Extract the (x, y) coordinate from the center of the cell holding the provided text.  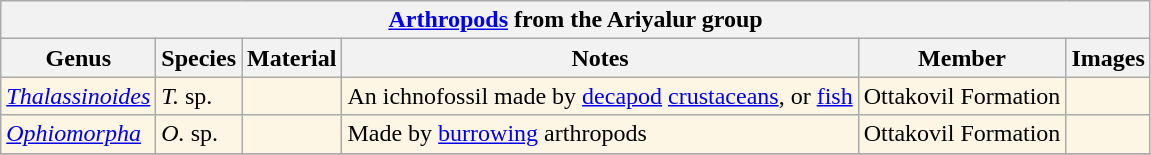
An ichnofossil made by decapod crustaceans, or fish (600, 96)
Arthropods from the Ariyalur group (576, 20)
Images (1108, 58)
Thalassinoides (78, 96)
Species (199, 58)
Ophiomorpha (78, 134)
Member (962, 58)
Notes (600, 58)
T. sp. (199, 96)
Made by burrowing arthropods (600, 134)
Genus (78, 58)
Material (292, 58)
O. sp. (199, 134)
